Pinpoint the cell where the given text exists, returning its [x, y] midpoint coordinate. 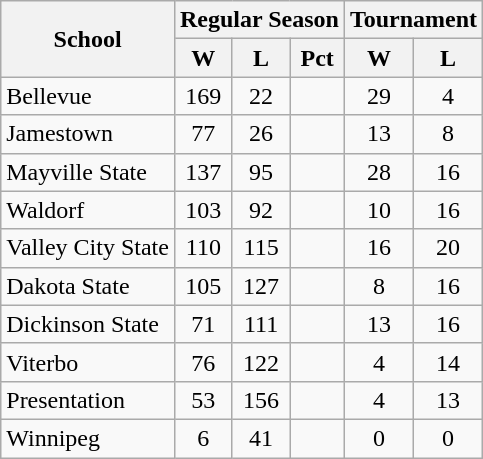
105 [203, 286]
53 [203, 400]
71 [203, 324]
14 [448, 362]
127 [261, 286]
Waldorf [88, 210]
Valley City State [88, 248]
137 [203, 172]
Dakota State [88, 286]
Dickinson State [88, 324]
29 [378, 96]
95 [261, 172]
22 [261, 96]
115 [261, 248]
41 [261, 438]
Regular Season [259, 20]
76 [203, 362]
Winnipeg [88, 438]
77 [203, 134]
28 [378, 172]
6 [203, 438]
School [88, 39]
169 [203, 96]
Bellevue [88, 96]
111 [261, 324]
92 [261, 210]
110 [203, 248]
156 [261, 400]
26 [261, 134]
20 [448, 248]
122 [261, 362]
10 [378, 210]
Jamestown [88, 134]
103 [203, 210]
Pct [317, 58]
Viterbo [88, 362]
Presentation [88, 400]
Tournament [413, 20]
Mayville State [88, 172]
